Detect which cell encompasses the target text, then output its (x, y) center coordinate. 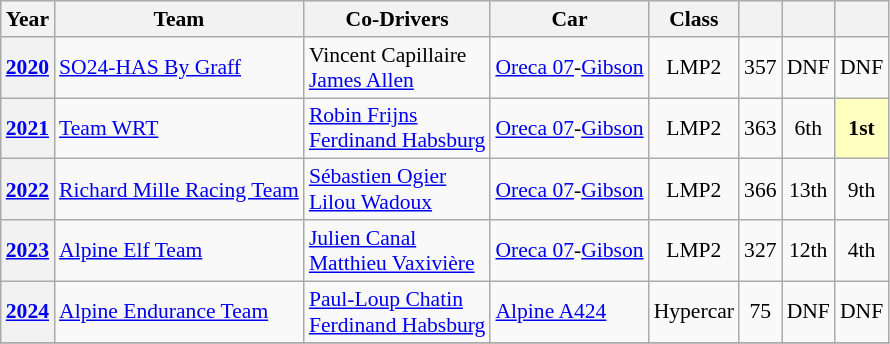
Alpine A424 (569, 312)
2021 (28, 128)
2020 (28, 68)
Paul-Loup Chatin Ferdinand Habsburg (398, 312)
75 (760, 312)
Hypercar (694, 312)
Team (179, 19)
2024 (28, 312)
Co-Drivers (398, 19)
2022 (28, 190)
366 (760, 190)
Alpine Elf Team (179, 250)
357 (760, 68)
Team WRT (179, 128)
Sébastien Ogier Lilou Wadoux (398, 190)
13th (808, 190)
Year (28, 19)
Car (569, 19)
4th (862, 250)
9th (862, 190)
327 (760, 250)
12th (808, 250)
1st (862, 128)
SO24-HAS By Graff (179, 68)
Julien Canal Matthieu Vaxivière (398, 250)
2023 (28, 250)
Richard Mille Racing Team (179, 190)
Alpine Endurance Team (179, 312)
6th (808, 128)
Vincent Capillaire James Allen (398, 68)
363 (760, 128)
Robin Frijns Ferdinand Habsburg (398, 128)
Class (694, 19)
